Extract the (x, y) coordinate from the center of the cell holding the provided text.  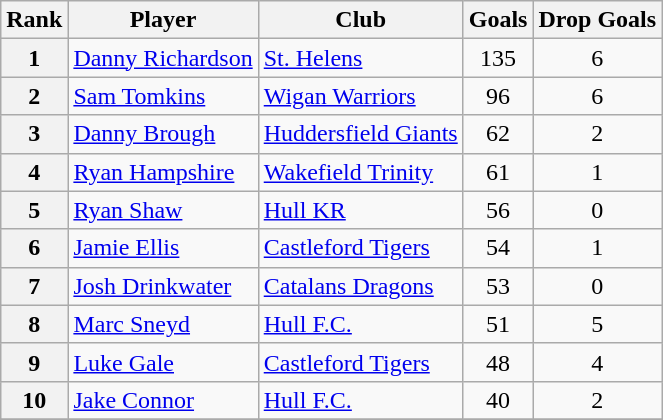
Sam Tomkins (163, 96)
8 (34, 324)
Wigan Warriors (360, 96)
Danny Brough (163, 134)
135 (498, 58)
Player (163, 20)
Wakefield Trinity (360, 172)
Jake Connor (163, 400)
40 (498, 400)
56 (498, 210)
Josh Drinkwater (163, 286)
Drop Goals (598, 20)
61 (498, 172)
Huddersfield Giants (360, 134)
Hull KR (360, 210)
48 (498, 362)
53 (498, 286)
Jamie Ellis (163, 248)
Catalans Dragons (360, 286)
Ryan Shaw (163, 210)
Club (360, 20)
96 (498, 96)
Rank (34, 20)
Goals (498, 20)
Danny Richardson (163, 58)
3 (34, 134)
St. Helens (360, 58)
Ryan Hampshire (163, 172)
54 (498, 248)
62 (498, 134)
Luke Gale (163, 362)
10 (34, 400)
Marc Sneyd (163, 324)
51 (498, 324)
7 (34, 286)
9 (34, 362)
